Scan for the cell matching the given text and deliver its (X, Y) coordinate at center. 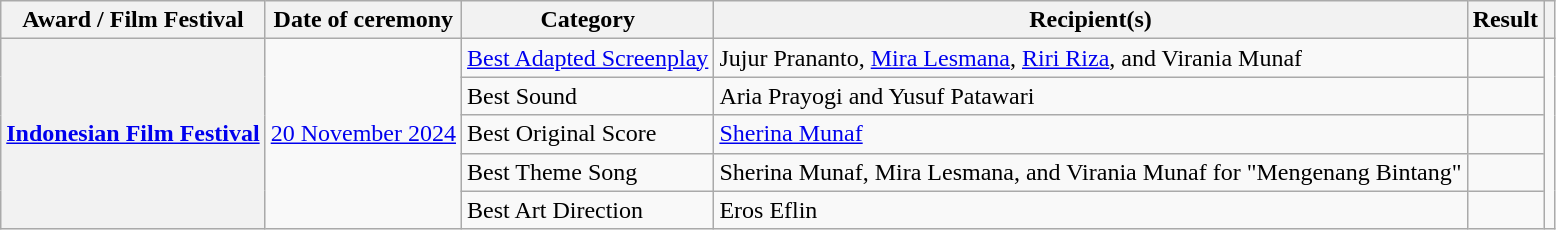
Aria Prayogi and Yusuf Patawari (1090, 96)
Best Theme Song (588, 172)
Best Art Direction (588, 210)
Category (588, 20)
Date of ceremony (363, 20)
Sherina Munaf (1090, 134)
Best Original Score (588, 134)
Sherina Munaf, Mira Lesmana, and Virania Munaf for "Mengenang Bintang" (1090, 172)
Indonesian Film Festival (133, 134)
Recipient(s) (1090, 20)
Best Adapted Screenplay (588, 58)
Award / Film Festival (133, 20)
Best Sound (588, 96)
Jujur Prananto, Mira Lesmana, Riri Riza, and Virania Munaf (1090, 58)
Eros Eflin (1090, 210)
20 November 2024 (363, 134)
Result (1505, 20)
